Output the (x, y) coordinate of the center of the cell containing the given text.  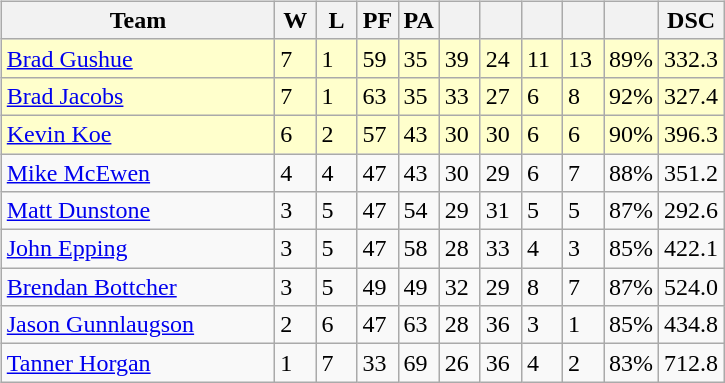
John Epping (138, 249)
PF (378, 20)
58 (418, 249)
27 (500, 96)
L (336, 20)
54 (418, 211)
W (296, 20)
Mike McEwen (138, 173)
31 (500, 211)
712.8 (692, 363)
90% (632, 134)
89% (632, 58)
Brendan Bottcher (138, 287)
39 (460, 58)
396.3 (692, 134)
292.6 (692, 211)
327.4 (692, 96)
83% (632, 363)
332.3 (692, 58)
88% (632, 173)
Team (138, 20)
Brad Gushue (138, 58)
Matt Dunstone (138, 211)
Jason Gunnlaugson (138, 325)
Brad Jacobs (138, 96)
24 (500, 58)
524.0 (692, 287)
11 (542, 58)
32 (460, 287)
434.8 (692, 325)
Tanner Horgan (138, 363)
13 (582, 58)
Kevin Koe (138, 134)
57 (378, 134)
92% (632, 96)
DSC (692, 20)
422.1 (692, 249)
26 (460, 363)
59 (378, 58)
PA (418, 20)
351.2 (692, 173)
69 (418, 363)
